Locate the cell with the specified text and output its [X, Y] center coordinate. 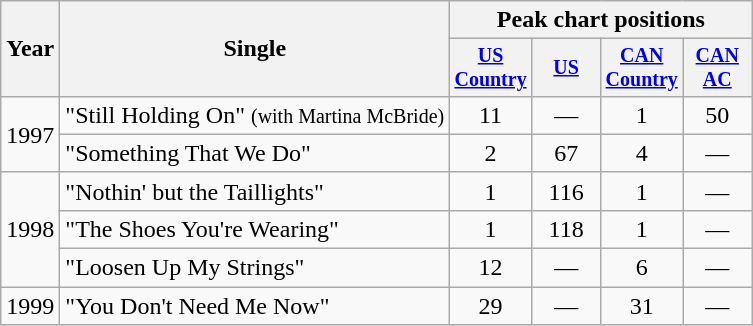
4 [642, 153]
"Nothin' but the Taillights" [255, 191]
29 [491, 306]
67 [566, 153]
CAN Country [642, 68]
116 [566, 191]
Peak chart positions [601, 20]
1999 [30, 306]
11 [491, 115]
US Country [491, 68]
"Still Holding On" (with Martina McBride) [255, 115]
US [566, 68]
"The Shoes You're Wearing" [255, 229]
31 [642, 306]
CAN AC [718, 68]
1997 [30, 134]
1998 [30, 229]
Year [30, 49]
12 [491, 268]
50 [718, 115]
"Loosen Up My Strings" [255, 268]
2 [491, 153]
6 [642, 268]
"You Don't Need Me Now" [255, 306]
118 [566, 229]
Single [255, 49]
"Something That We Do" [255, 153]
